Scan for the cell matching the given text and deliver its [x, y] coordinate at center. 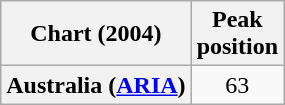
63 [237, 85]
Australia (ARIA) [96, 85]
Peakposition [237, 34]
Chart (2004) [96, 34]
